Determine the [x, y] coordinate at the center of the cell enclosing the given text.  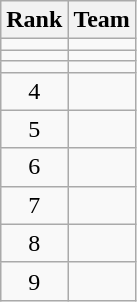
4 [34, 91]
8 [34, 243]
Rank [34, 20]
9 [34, 281]
Team [102, 20]
6 [34, 167]
7 [34, 205]
5 [34, 129]
